Return the [X, Y] coordinate for the center point of the cell that contains the specified text.  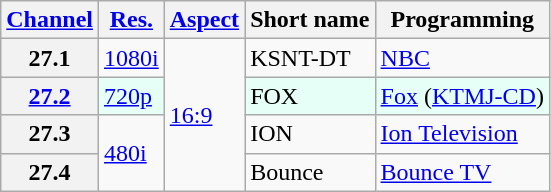
27.2 [50, 96]
Short name [310, 20]
27.4 [50, 172]
1080i [132, 58]
NBC [462, 58]
KSNT-DT [310, 58]
ION [310, 134]
Bounce [310, 172]
Programming [462, 20]
Aspect [204, 20]
Res. [132, 20]
480i [132, 153]
Fox (KTMJ-CD) [462, 96]
FOX [310, 96]
Bounce TV [462, 172]
Ion Television [462, 134]
27.1 [50, 58]
16:9 [204, 115]
720p [132, 96]
Channel [50, 20]
27.3 [50, 134]
